Return [X, Y] of the center of cell containing provided text 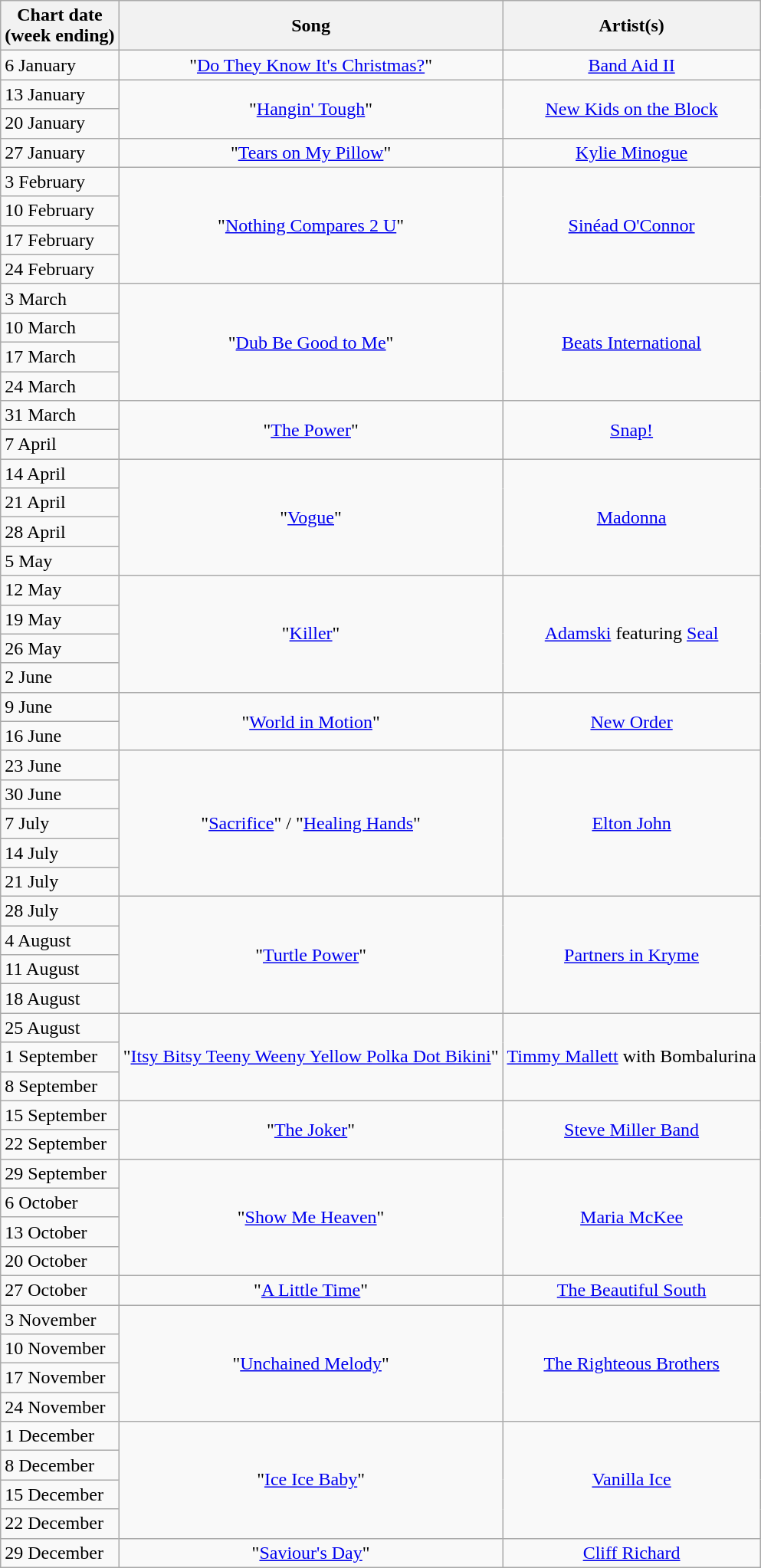
4 August [60, 940]
24 March [60, 385]
7 July [60, 823]
New Order [631, 721]
10 February [60, 211]
Elton John [631, 823]
26 May [60, 648]
14 April [60, 474]
22 December [60, 1524]
Song [311, 26]
7 April [60, 444]
23 June [60, 765]
Steve Miller Band [631, 1130]
Timmy Mallett with Bombalurina [631, 1057]
8 September [60, 1086]
16 June [60, 736]
20 January [60, 123]
10 November [60, 1349]
3 March [60, 298]
11 August [60, 969]
"Sacrifice" / "Healing Hands" [311, 823]
"The Power" [311, 430]
"Tears on My Pillow" [311, 153]
"Turtle Power" [311, 955]
"Dub Be Good to Me" [311, 342]
Snap! [631, 430]
24 November [60, 1407]
"Show Me Heaven" [311, 1217]
17 November [60, 1378]
Madonna [631, 517]
Sinéad O'Connor [631, 225]
21 April [60, 503]
"Itsy Bitsy Teeny Weeny Yellow Polka Dot Bikini" [311, 1057]
30 June [60, 794]
The Beautiful South [631, 1290]
6 October [60, 1202]
21 July [60, 882]
Kylie Minogue [631, 153]
1 September [60, 1057]
"Hangin' Tough" [311, 109]
Chart date(week ending) [60, 26]
13 October [60, 1232]
New Kids on the Block [631, 109]
12 May [60, 590]
8 December [60, 1465]
Maria McKee [631, 1217]
2 June [60, 677]
17 March [60, 356]
27 January [60, 153]
15 December [60, 1494]
"Unchained Melody" [311, 1363]
"Ice Ice Baby" [311, 1480]
17 February [60, 240]
3 November [60, 1319]
24 February [60, 269]
"Nothing Compares 2 U" [311, 225]
27 October [60, 1290]
25 August [60, 1028]
15 September [60, 1115]
Adamski featuring Seal [631, 634]
6 January [60, 65]
20 October [60, 1261]
1 December [60, 1436]
22 September [60, 1144]
Cliff Richard [631, 1553]
"Do They Know It's Christmas?" [311, 65]
Beats International [631, 342]
3 February [60, 182]
28 July [60, 911]
Artist(s) [631, 26]
The Righteous Brothers [631, 1363]
"The Joker" [311, 1130]
"A Little Time" [311, 1290]
29 September [60, 1173]
9 June [60, 707]
Band Aid II [631, 65]
19 May [60, 619]
31 March [60, 415]
"Killer" [311, 634]
Partners in Kryme [631, 955]
18 August [60, 999]
"World in Motion" [311, 721]
"Saviour's Day" [311, 1553]
5 May [60, 561]
28 April [60, 532]
10 March [60, 327]
Vanilla Ice [631, 1480]
13 January [60, 94]
29 December [60, 1553]
"Vogue" [311, 517]
14 July [60, 853]
